Detect which cell encompasses the target text, then output its (x, y) center coordinate. 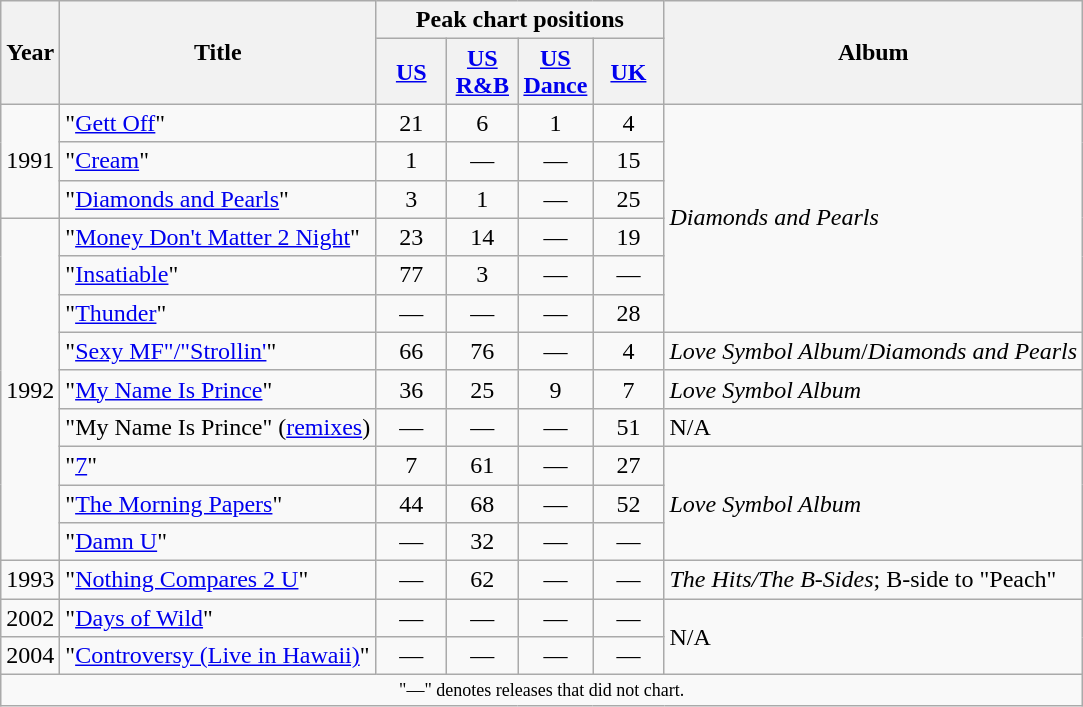
"Cream" (218, 161)
1993 (30, 580)
66 (412, 351)
2004 (30, 656)
1991 (30, 161)
"Insatiable" (218, 275)
"Thunder" (218, 313)
UK (628, 72)
"Nothing Compares 2 U" (218, 580)
14 (482, 237)
Diamonds and Pearls (874, 218)
21 (412, 123)
"My Name Is Prince" (remixes) (218, 427)
36 (412, 389)
"7" (218, 465)
"Diamonds and Pearls" (218, 199)
"Sexy MF"/"Strollin'" (218, 351)
6 (482, 123)
"Controversy (Live in Hawaii)" (218, 656)
"My Name Is Prince" (218, 389)
Title (218, 52)
15 (628, 161)
27 (628, 465)
19 (628, 237)
The Hits/The B-Sides; B-side to "Peach" (874, 580)
44 (412, 503)
Love Symbol Album/Diamonds and Pearls (874, 351)
Peak chart positions (520, 20)
62 (482, 580)
"—" denotes releases that did not chart. (542, 690)
1992 (30, 390)
Year (30, 52)
"Days of Wild" (218, 618)
"The Morning Papers" (218, 503)
23 (412, 237)
"Money Don't Matter 2 Night" (218, 237)
US (412, 72)
Album (874, 52)
2002 (30, 618)
US R&B (482, 72)
28 (628, 313)
61 (482, 465)
51 (628, 427)
77 (412, 275)
"Damn U" (218, 542)
52 (628, 503)
"Gett Off" (218, 123)
US Dance (556, 72)
76 (482, 351)
68 (482, 503)
32 (482, 542)
9 (556, 389)
